Scan for the cell matching the given text and deliver its (X, Y) coordinate at center. 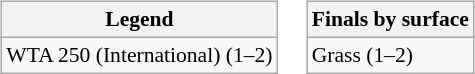
Legend (139, 20)
Grass (1–2) (390, 55)
WTA 250 (International) (1–2) (139, 55)
Finals by surface (390, 20)
